Find where the given text appears and provide that cell's center as [X, Y] coordinate. 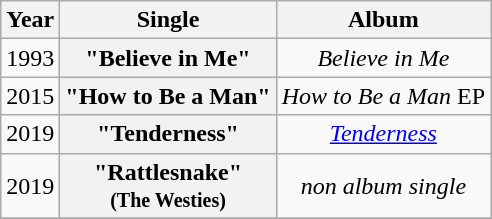
1993 [30, 58]
Album [383, 20]
"Believe in Me" [168, 58]
2015 [30, 96]
"Rattlesnake" (The Westies) [168, 186]
Tenderness [383, 134]
Year [30, 20]
How to Be a Man EP [383, 96]
non album single [383, 186]
"How to Be a Man" [168, 96]
"Tenderness" [168, 134]
Believe in Me [383, 58]
Single [168, 20]
